Return (x, y) of the center of cell containing provided text 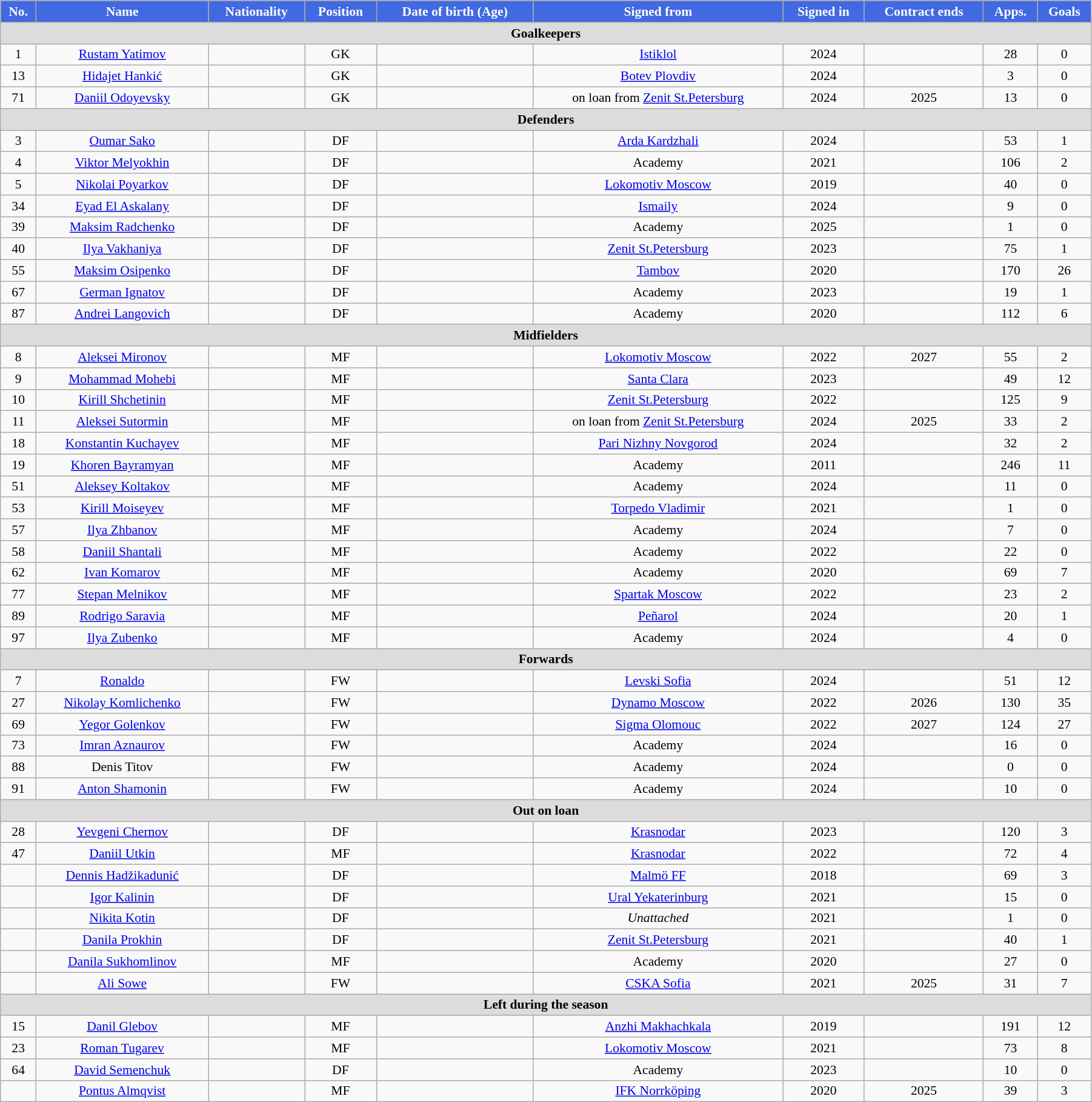
88 (18, 767)
89 (18, 616)
Name (122, 12)
Dynamo Moscow (658, 703)
2026 (924, 703)
112 (1011, 314)
Kirill Shchetinin (122, 400)
64 (18, 1070)
Aleksei Sutormin (122, 422)
Maksim Osipenko (122, 271)
Peñarol (658, 616)
Roman Tugarev (122, 1048)
Ronaldo (122, 681)
77 (18, 595)
120 (1011, 832)
Khoren Bayramyan (122, 465)
Daniil Shantali (122, 552)
191 (1011, 1027)
Ilya Zubenko (122, 638)
Goals (1064, 12)
Danila Sukhomlinov (122, 962)
91 (18, 789)
75 (1011, 249)
Daniil Utkin (122, 854)
Sigma Olomouc (658, 724)
Ismaily (658, 206)
Stepan Melnikov (122, 595)
IFK Norrköping (658, 1091)
Rodrigo Saravia (122, 616)
62 (18, 573)
David Semenchuk (122, 1070)
124 (1011, 724)
130 (1011, 703)
Hidajet Hankić (122, 76)
Viktor Melyokhin (122, 163)
Yevgeni Chernov (122, 832)
Mohammad Mohebi (122, 379)
CSKA Sofia (658, 983)
Dennis Hadžikadunić (122, 875)
Danila Prokhin (122, 940)
German Ignatov (122, 292)
71 (18, 98)
Torpedo Vladimir (658, 509)
Ural Yekaterinburg (658, 897)
47 (18, 854)
Anton Shamonin (122, 789)
125 (1011, 400)
Midfielders (546, 336)
87 (18, 314)
Defenders (546, 119)
72 (1011, 854)
Levski Sofia (658, 681)
Aleksey Koltakov (122, 487)
Ilya Vakhaniya (122, 249)
Botev Plovdiv (658, 76)
Rustam Yatimov (122, 55)
Ali Sowe (122, 983)
20 (1011, 616)
106 (1011, 163)
67 (18, 292)
22 (1011, 552)
2011 (824, 465)
31 (1011, 983)
170 (1011, 271)
57 (18, 530)
Pontus Almqvist (122, 1091)
Nikolai Poyarkov (122, 184)
Yegor Golenkov (122, 724)
Out on loan (546, 810)
Signed from (658, 12)
5 (18, 184)
Eyad El Askalany (122, 206)
Pari Nizhny Novgorod (658, 444)
Position (341, 12)
Date of birth (Age) (454, 12)
Forwards (546, 660)
Denis Titov (122, 767)
6 (1064, 314)
Signed in (824, 12)
Oumar Sako (122, 141)
Goalkeepers (546, 33)
97 (18, 638)
Andrei Langovich (122, 314)
Daniil Odoyevsky (122, 98)
No. (18, 12)
Apps. (1011, 12)
58 (18, 552)
Nikita Kotin (122, 918)
Aleksei Mironov (122, 357)
Istiklol (658, 55)
Arda Kardzhali (658, 141)
32 (1011, 444)
Ilya Zhbanov (122, 530)
Kirill Moiseyev (122, 509)
Santa Clara (658, 379)
Contract ends (924, 12)
Danil Glebov (122, 1027)
Maksim Radchenko (122, 227)
Malmö FF (658, 875)
2018 (824, 875)
35 (1064, 703)
Igor Kalinin (122, 897)
Unattached (658, 918)
Left during the season (546, 1005)
16 (1011, 746)
Nationality (257, 12)
18 (18, 444)
Nikolay Komlichenko (122, 703)
Tambov (658, 271)
26 (1064, 271)
Spartak Moscow (658, 595)
Konstantin Kuchayev (122, 444)
49 (1011, 379)
33 (1011, 422)
Ivan Komarov (122, 573)
34 (18, 206)
Imran Aznaurov (122, 746)
246 (1011, 465)
Anzhi Makhachkala (658, 1027)
